Capture the cell that displays the provided text and extract its [x, y] central coordinate. 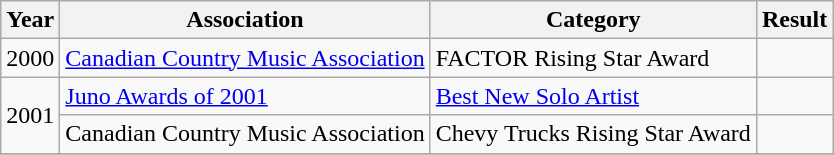
Association [245, 20]
2000 [30, 58]
Result [794, 20]
Best New Solo Artist [593, 96]
Chevy Trucks Rising Star Award [593, 134]
FACTOR Rising Star Award [593, 58]
Year [30, 20]
Juno Awards of 2001 [245, 96]
2001 [30, 115]
Category [593, 20]
